Find where the given text appears and provide that cell's center as [X, Y] coordinate. 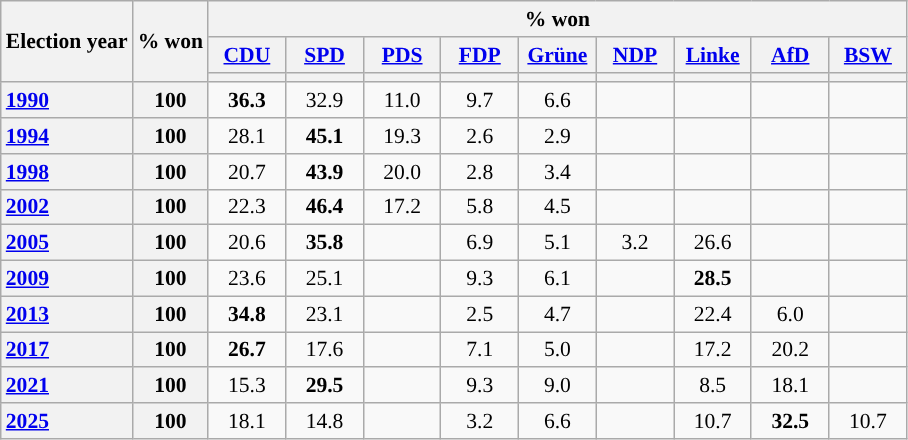
Grüne [558, 55]
11.0 [402, 101]
34.8 [247, 314]
46.4 [325, 207]
AfD [790, 55]
5.1 [558, 243]
Linke [713, 55]
32.9 [325, 101]
20.2 [790, 350]
2009 [67, 279]
SPD [325, 55]
22.4 [713, 314]
3.4 [558, 172]
20.6 [247, 243]
2021 [67, 386]
5.8 [480, 207]
FDP [480, 55]
1994 [67, 136]
4.5 [558, 207]
26.6 [713, 243]
6.1 [558, 279]
32.5 [790, 421]
NDP [635, 55]
Election year [67, 42]
15.3 [247, 386]
23.1 [325, 314]
28.5 [713, 279]
43.9 [325, 172]
2025 [67, 421]
4.7 [558, 314]
2013 [67, 314]
9.7 [480, 101]
9.0 [558, 386]
2.5 [480, 314]
1990 [67, 101]
35.8 [325, 243]
1998 [67, 172]
BSW [868, 55]
2.9 [558, 136]
6.0 [790, 314]
26.7 [247, 350]
29.5 [325, 386]
2005 [67, 243]
20.7 [247, 172]
7.1 [480, 350]
19.3 [402, 136]
17.6 [325, 350]
45.1 [325, 136]
25.1 [325, 279]
36.3 [247, 101]
2.6 [480, 136]
8.5 [713, 386]
PDS [402, 55]
2017 [67, 350]
2.8 [480, 172]
5.0 [558, 350]
6.9 [480, 243]
20.0 [402, 172]
CDU [247, 55]
28.1 [247, 136]
2002 [67, 207]
14.8 [325, 421]
22.3 [247, 207]
23.6 [247, 279]
